Determine the (X, Y) coordinate at the center of the cell enclosing the given text.  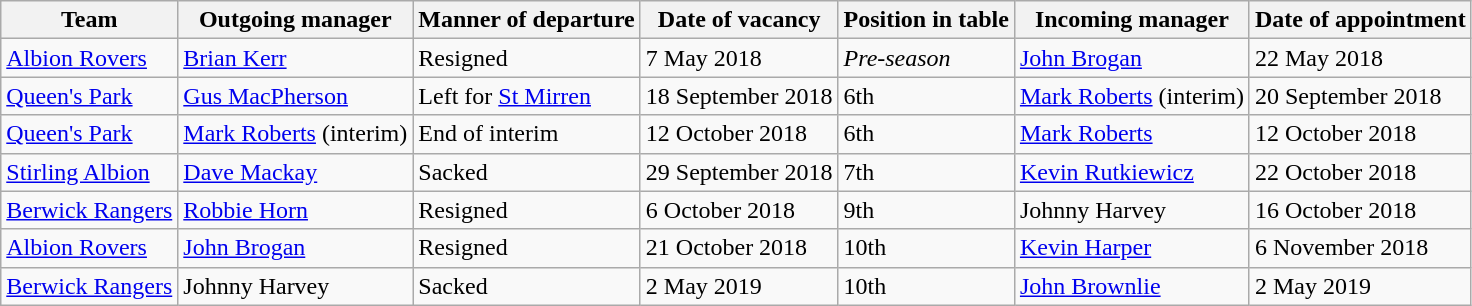
Incoming manager (1132, 20)
Gus MacPherson (296, 96)
22 May 2018 (1360, 58)
29 September 2018 (739, 172)
22 October 2018 (1360, 172)
End of interim (526, 134)
7 May 2018 (739, 58)
6 November 2018 (1360, 248)
16 October 2018 (1360, 210)
Left for St Mirren (526, 96)
Manner of departure (526, 20)
Stirling Albion (90, 172)
6 October 2018 (739, 210)
Team (90, 20)
Mark Roberts (1132, 134)
Date of appointment (1360, 20)
Kevin Rutkiewicz (1132, 172)
Outgoing manager (296, 20)
Position in table (926, 20)
Dave Mackay (296, 172)
Robbie Horn (296, 210)
20 September 2018 (1360, 96)
18 September 2018 (739, 96)
Date of vacancy (739, 20)
9th (926, 210)
Kevin Harper (1132, 248)
John Brownlie (1132, 286)
21 October 2018 (739, 248)
Brian Kerr (296, 58)
7th (926, 172)
Pre-season (926, 58)
